For the text-containing cell, return its midpoint in [X, Y] coordinate format. 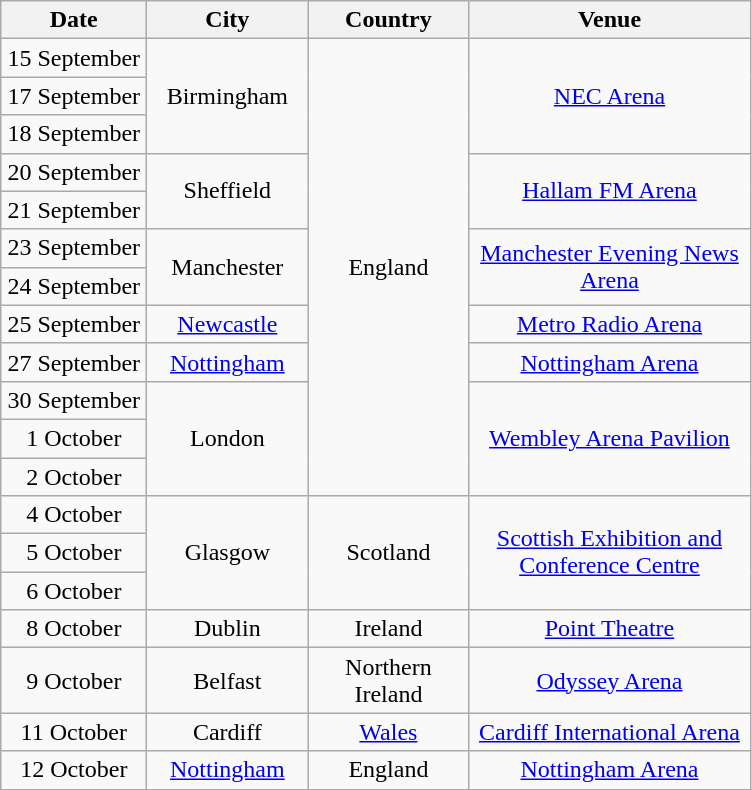
Belfast [228, 680]
Cardiff International Arena [610, 732]
15 September [74, 58]
Manchester [228, 267]
Country [388, 20]
Date [74, 20]
Odyssey Arena [610, 680]
17 September [74, 96]
Wales [388, 732]
1 October [74, 438]
6 October [74, 591]
11 October [74, 732]
Dublin [228, 629]
Birmingham [228, 96]
4 October [74, 515]
12 October [74, 770]
Venue [610, 20]
25 September [74, 324]
2 October [74, 477]
London [228, 438]
9 October [74, 680]
Manchester Evening News Arena [610, 267]
8 October [74, 629]
Glasgow [228, 553]
30 September [74, 400]
Wembley Arena Pavilion [610, 438]
27 September [74, 362]
Northern Ireland [388, 680]
Scotland [388, 553]
Metro Radio Arena [610, 324]
Point Theatre [610, 629]
Hallam FM Arena [610, 191]
City [228, 20]
5 October [74, 553]
20 September [74, 172]
Sheffield [228, 191]
Cardiff [228, 732]
Scottish Exhibition and Conference Centre [610, 553]
21 September [74, 210]
Ireland [388, 629]
24 September [74, 286]
NEC Arena [610, 96]
23 September [74, 248]
Newcastle [228, 324]
18 September [74, 134]
